Extract the [x, y] coordinate from the center of the cell holding the provided text.  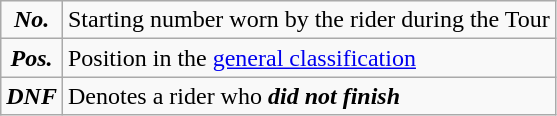
Position in the general classification [308, 58]
Starting number worn by the rider during the Tour [308, 20]
Denotes a rider who did not finish [308, 96]
Pos. [32, 58]
DNF [32, 96]
No. [32, 20]
